Pinpoint the cell where the given text exists, returning its [x, y] midpoint coordinate. 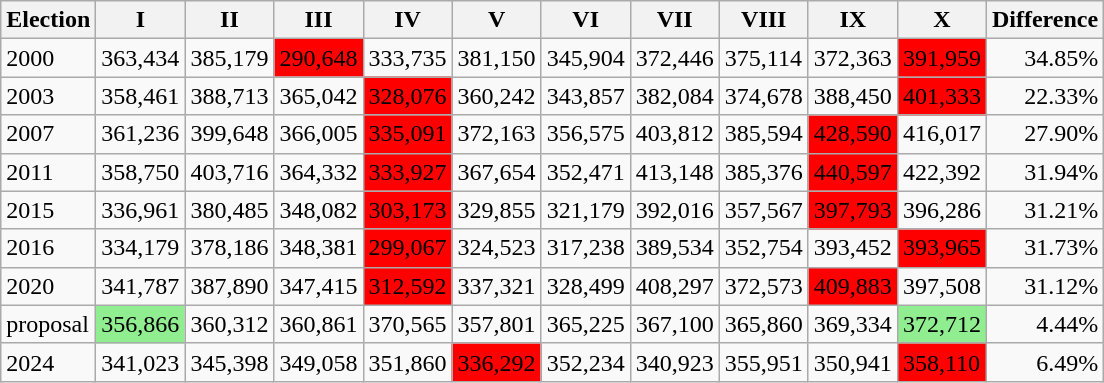
380,485 [230, 210]
X [942, 20]
340,923 [674, 362]
356,575 [586, 134]
365,042 [318, 96]
387,890 [230, 286]
334,179 [140, 248]
341,023 [140, 362]
31.94% [1044, 172]
409,883 [852, 286]
357,567 [764, 210]
357,801 [496, 324]
428,590 [852, 134]
329,855 [496, 210]
VI [586, 20]
389,534 [674, 248]
IX [852, 20]
31.73% [1044, 248]
364,332 [318, 172]
360,312 [230, 324]
385,594 [764, 134]
2016 [48, 248]
413,148 [674, 172]
321,179 [586, 210]
2015 [48, 210]
408,297 [674, 286]
367,654 [496, 172]
403,812 [674, 134]
290,648 [318, 58]
372,712 [942, 324]
351,860 [408, 362]
333,735 [408, 58]
352,754 [764, 248]
328,499 [586, 286]
372,363 [852, 58]
396,286 [942, 210]
333,927 [408, 172]
Difference [1044, 20]
391,959 [942, 58]
4.44% [1044, 324]
I [140, 20]
365,225 [586, 324]
388,450 [852, 96]
369,334 [852, 324]
422,392 [942, 172]
352,471 [586, 172]
345,904 [586, 58]
358,461 [140, 96]
IV [408, 20]
337,321 [496, 286]
6.49% [1044, 362]
365,860 [764, 324]
366,005 [318, 134]
31.12% [1044, 286]
317,238 [586, 248]
356,866 [140, 324]
V [496, 20]
361,236 [140, 134]
363,434 [140, 58]
2007 [48, 134]
393,452 [852, 248]
397,508 [942, 286]
299,067 [408, 248]
355,951 [764, 362]
375,114 [764, 58]
382,084 [674, 96]
312,592 [408, 286]
proposal [48, 324]
II [230, 20]
372,573 [764, 286]
378,186 [230, 248]
372,446 [674, 58]
350,941 [852, 362]
303,173 [408, 210]
416,017 [942, 134]
VII [674, 20]
2011 [48, 172]
349,058 [318, 362]
440,597 [852, 172]
360,242 [496, 96]
385,376 [764, 172]
401,333 [942, 96]
336,961 [140, 210]
388,713 [230, 96]
393,965 [942, 248]
345,398 [230, 362]
347,415 [318, 286]
III [318, 20]
374,678 [764, 96]
22.33% [1044, 96]
360,861 [318, 324]
2003 [48, 96]
341,787 [140, 286]
27.90% [1044, 134]
352,234 [586, 362]
397,793 [852, 210]
385,179 [230, 58]
335,091 [408, 134]
2000 [48, 58]
34.85% [1044, 58]
348,082 [318, 210]
348,381 [318, 248]
324,523 [496, 248]
367,100 [674, 324]
31.21% [1044, 210]
2024 [48, 362]
2020 [48, 286]
381,150 [496, 58]
343,857 [586, 96]
VIII [764, 20]
399,648 [230, 134]
392,016 [674, 210]
358,750 [140, 172]
336,292 [496, 362]
328,076 [408, 96]
Election [48, 20]
372,163 [496, 134]
370,565 [408, 324]
403,716 [230, 172]
358,110 [942, 362]
